For the text-containing cell, return its midpoint in (x, y) coordinate format. 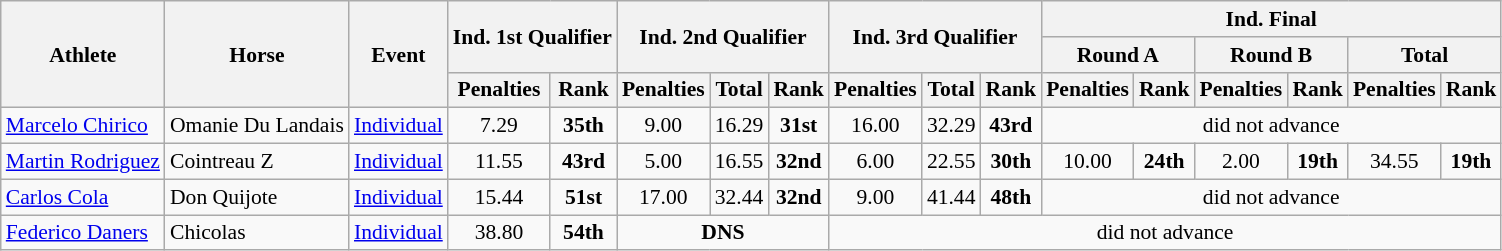
5.00 (664, 162)
22.55 (952, 162)
Carlos Cola (83, 197)
10.00 (1088, 162)
Chicolas (257, 233)
Round B (1270, 55)
16.00 (876, 126)
DNS (723, 233)
2.00 (1240, 162)
15.44 (499, 197)
Ind. Final (1271, 19)
51st (584, 197)
11.55 (499, 162)
Martin Rodriguez (83, 162)
Marcelo Chirico (83, 126)
34.55 (1394, 162)
6.00 (876, 162)
32.29 (952, 126)
31st (798, 126)
Ind. 2nd Qualifier (723, 36)
Omanie Du Landais (257, 126)
Round A (1118, 55)
Event (398, 54)
38.80 (499, 233)
Ind. 3rd Qualifier (935, 36)
Athlete (83, 54)
Federico Daners (83, 233)
30th (1012, 162)
24th (1164, 162)
7.29 (499, 126)
35th (584, 126)
Don Quijote (257, 197)
48th (1012, 197)
32.44 (740, 197)
16.55 (740, 162)
41.44 (952, 197)
Cointreau Z (257, 162)
54th (584, 233)
Horse (257, 54)
16.29 (740, 126)
17.00 (664, 197)
Ind. 1st Qualifier (532, 36)
